Find where the given text appears and provide that cell's center as (X, Y) coordinate. 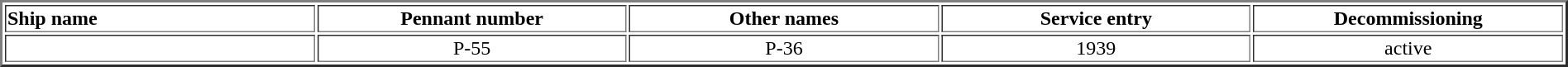
Pennant number (471, 18)
Service entry (1096, 18)
1939 (1096, 48)
Ship name (160, 18)
P-36 (784, 48)
Decommissioning (1408, 18)
Other names (784, 18)
active (1408, 48)
P-55 (471, 48)
